From the cell containing the given text, extract its center point as [X, Y] coordinate. 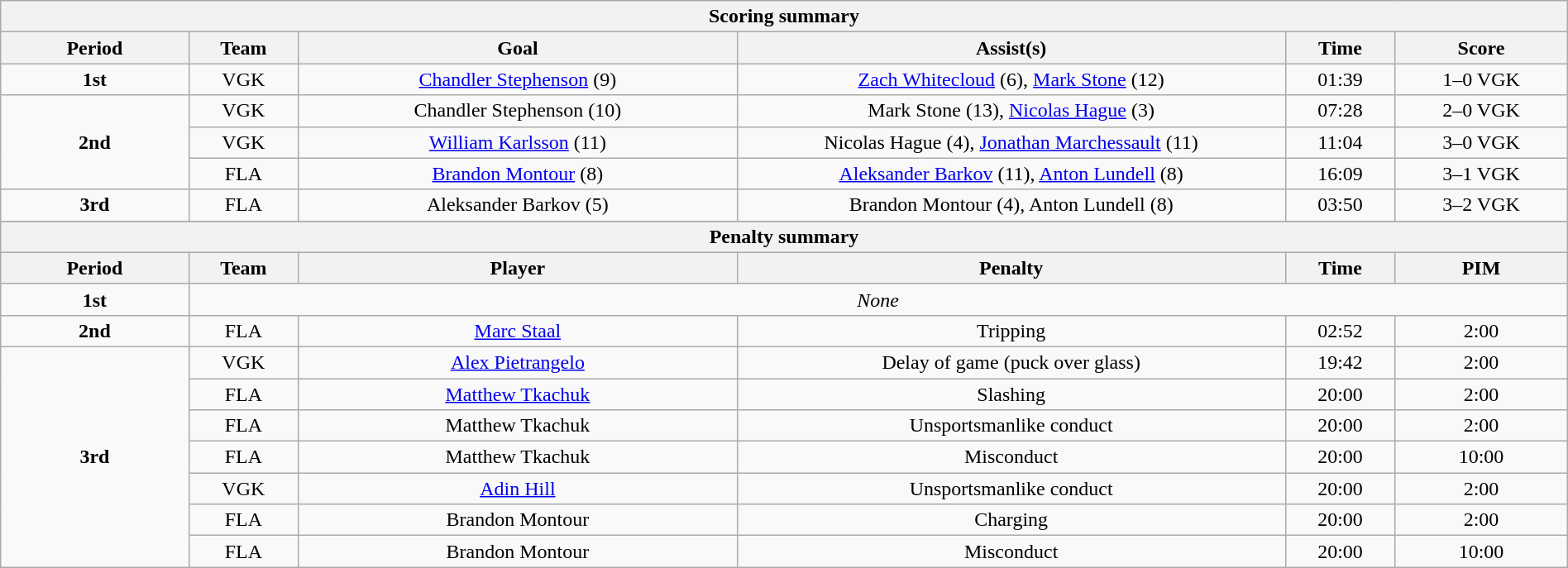
2–0 VGK [1481, 111]
02:52 [1340, 331]
Brandon Montour (8) [518, 174]
Charging [1011, 520]
Aleksander Barkov (11), Anton Lundell (8) [1011, 174]
Chandler Stephenson (9) [518, 79]
3–2 VGK [1481, 205]
1–0 VGK [1481, 79]
Mark Stone (13), Nicolas Hague (3) [1011, 111]
Player [518, 268]
03:50 [1340, 205]
Alex Pietrangelo [518, 362]
Nicolas Hague (4), Jonathan Marchessault (11) [1011, 142]
William Karlsson (11) [518, 142]
Slashing [1011, 394]
Tripping [1011, 331]
Aleksander Barkov (5) [518, 205]
3–1 VGK [1481, 174]
Adin Hill [518, 489]
Chandler Stephenson (10) [518, 111]
11:04 [1340, 142]
Brandon Montour (4), Anton Lundell (8) [1011, 205]
Delay of game (puck over glass) [1011, 362]
Score [1481, 48]
PIM [1481, 268]
Assist(s) [1011, 48]
Marc Staal [518, 331]
Penalty summary [784, 236]
Zach Whitecloud (6), Mark Stone (12) [1011, 79]
3–0 VGK [1481, 142]
07:28 [1340, 111]
19:42 [1340, 362]
Goal [518, 48]
None [878, 299]
Scoring summary [784, 17]
16:09 [1340, 174]
01:39 [1340, 79]
Penalty [1011, 268]
